Find where the given text appears and provide that cell's center as [x, y] coordinate. 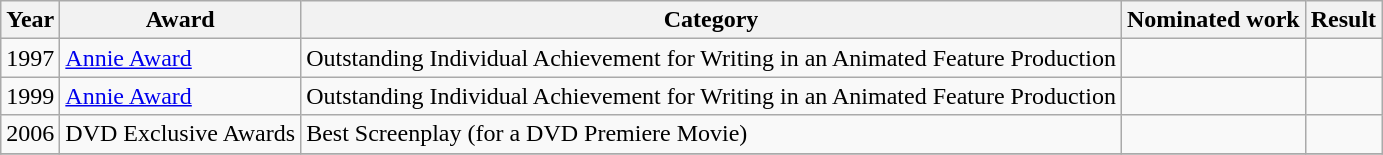
Best Screenplay (for a DVD Premiere Movie) [712, 134]
1997 [30, 58]
Nominated work [1213, 20]
Result [1343, 20]
Award [180, 20]
2006 [30, 134]
Category [712, 20]
1999 [30, 96]
Year [30, 20]
DVD Exclusive Awards [180, 134]
